Return the [x, y] coordinate for the center point of the cell that contains the specified text.  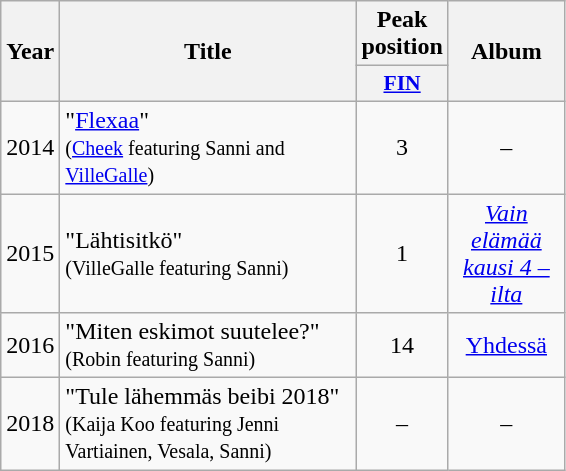
1 [402, 254]
3 [402, 147]
Vain elämää kausi 4 – ilta [506, 254]
"Lähtisitkö" (VilleGalle featuring Sanni) [208, 254]
Title [208, 52]
"Miten eskimot suutelee?" (Robin featuring Sanni) [208, 346]
14 [402, 346]
"Flexaa" (Cheek featuring Sanni and VilleGalle) [208, 147]
"Tule lähemmäs beibi 2018"(Kaija Koo featuring Jenni Vartiainen, Vesala, Sanni) [208, 424]
2015 [30, 254]
Yhdessä [506, 346]
Album [506, 52]
Year [30, 52]
2014 [30, 147]
Peak position [402, 34]
2018 [30, 424]
2016 [30, 346]
FIN [402, 84]
